Detect which cell encompasses the target text, then output its [X, Y] center coordinate. 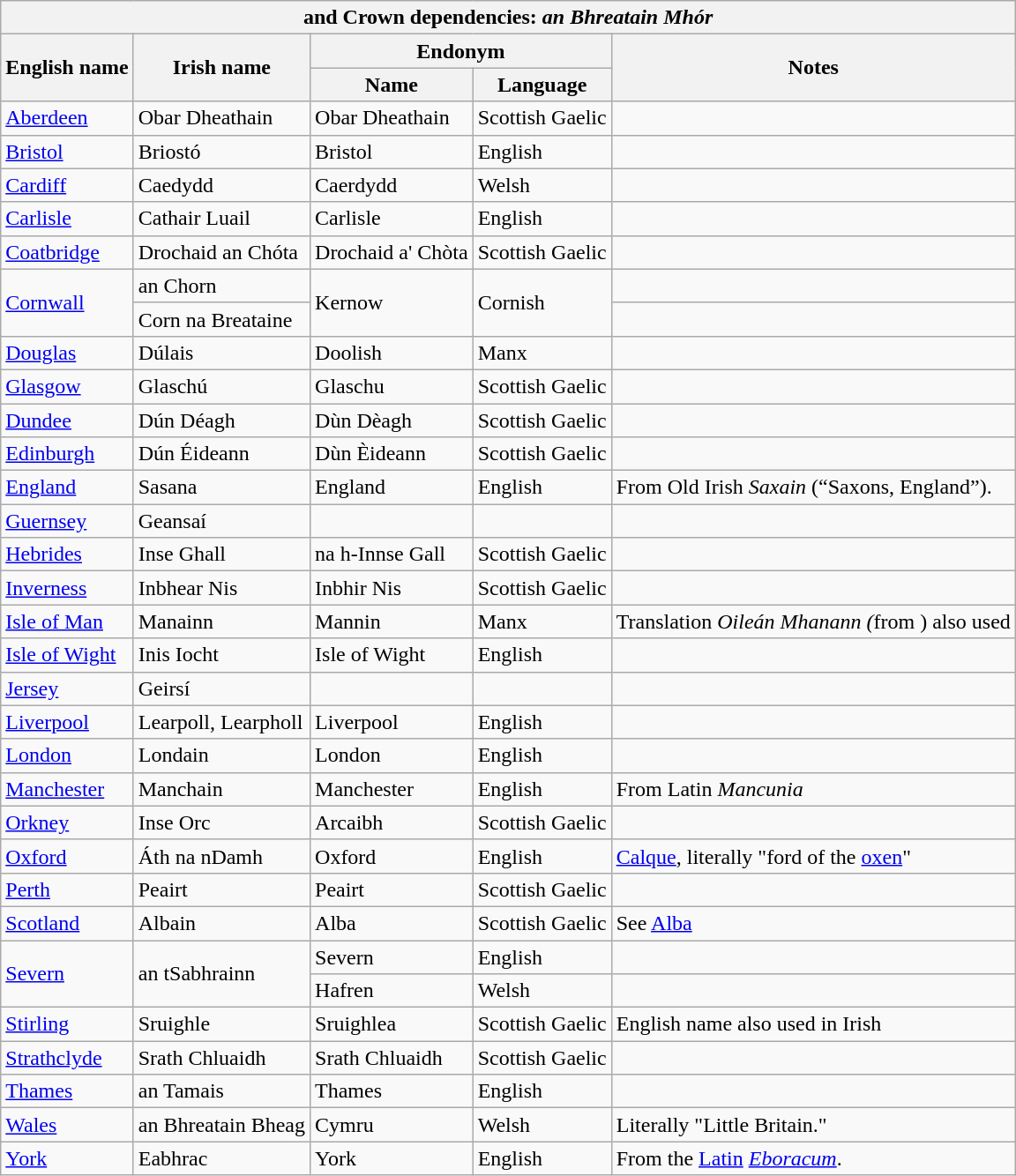
Doolish [392, 353]
Cornwall [67, 302]
Language [542, 85]
Geansaí [221, 521]
Glasgow [67, 386]
an Tamais [221, 1091]
Translation Oileán Mhanann (from ) also used [813, 621]
Aberdeen [67, 118]
Dún Éideann [221, 454]
Alba [392, 923]
Cathair Luail [221, 219]
Manchain [221, 789]
Áth na nDamh [221, 856]
Edinburgh [67, 454]
Sruighlea [392, 1024]
Dún Déagh [221, 421]
English name also used in Irish [813, 1024]
Eabhrac [221, 1158]
Mannin [392, 621]
Cornish [542, 302]
Kernow [392, 302]
Orkney [67, 822]
From the Latin Eboracum. [813, 1158]
Dùn Èideann [392, 454]
Perth [67, 889]
See Alba [813, 923]
Dundee [67, 421]
Douglas [67, 353]
Glaschú [221, 386]
Endonym [461, 51]
Calque, literally "ford of the oxen" [813, 856]
Cardiff [67, 185]
Drochaid a' Chòta [392, 252]
Hafren [392, 991]
Hebrides [67, 555]
Inse Ghall [221, 555]
Caedydd [221, 185]
Stirling [67, 1024]
Londain [221, 755]
Strathclyde [67, 1058]
Isle of Man [67, 621]
Inis Iocht [221, 655]
From Old Irish Saxain (“Saxons, England”). [813, 488]
an tSabhrainn [221, 973]
and Crown dependencies: an Bhreatain Mhór [508, 18]
Wales [67, 1125]
Sasana [221, 488]
an Chorn [221, 286]
Coatbridge [67, 252]
Inbhir Nis [392, 588]
Corn na Breataine [221, 319]
Arcaibh [392, 822]
Dùn Dèagh [392, 421]
Cymru [392, 1125]
Irish name [221, 68]
Caerdydd [392, 185]
Dúlais [221, 353]
Geirsí [221, 688]
Manainn [221, 621]
an Bhreatain Bheag [221, 1125]
Name [392, 85]
Literally "Little Britain." [813, 1125]
Notes [813, 68]
Drochaid an Chóta [221, 252]
Inbhear Nis [221, 588]
From Latin Mancunia [813, 789]
Guernsey [67, 521]
Albain [221, 923]
Briostó [221, 152]
na h-Innse Gall [392, 555]
Glaschu [392, 386]
Inverness [67, 588]
Jersey [67, 688]
Inse Orc [221, 822]
Learpoll, Learpholl [221, 722]
Sruighle [221, 1024]
English name [67, 68]
Scotland [67, 923]
